Identify which cell holds the provided text, then report its [X, Y] central coordinate. 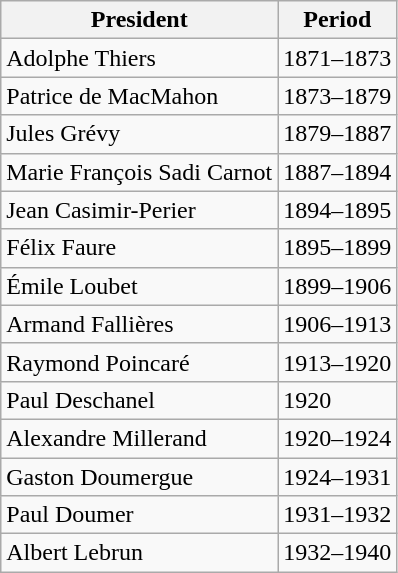
Alexandre Millerand [140, 438]
Armand Fallières [140, 324]
Paul Doumer [140, 515]
Period [338, 20]
Patrice de MacMahon [140, 96]
1906–1913 [338, 324]
Marie François Sadi Carnot [140, 172]
1879–1887 [338, 134]
1887–1894 [338, 172]
1932–1940 [338, 553]
1899–1906 [338, 286]
Émile Loubet [140, 286]
Raymond Poincaré [140, 362]
Jules Grévy [140, 134]
Félix Faure [140, 248]
1871–1873 [338, 58]
1894–1895 [338, 210]
Jean Casimir-Perier [140, 210]
1931–1932 [338, 515]
President [140, 20]
1920 [338, 400]
Adolphe Thiers [140, 58]
1924–1931 [338, 477]
1913–1920 [338, 362]
1873–1879 [338, 96]
1920–1924 [338, 438]
Paul Deschanel [140, 400]
Gaston Doumergue [140, 477]
Albert Lebrun [140, 553]
1895–1899 [338, 248]
